Provide the (x, y) coordinate of the cell's center where the given text is located.  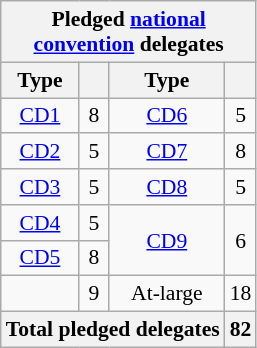
CD3 (40, 187)
CD4 (40, 223)
CD8 (167, 187)
Total pledged delegates (113, 330)
82 (241, 330)
CD7 (167, 152)
CD1 (40, 116)
CD9 (167, 240)
CD6 (167, 116)
CD5 (40, 258)
18 (241, 294)
CD2 (40, 152)
Pledged nationalconvention delegates (129, 32)
At-large (167, 294)
9 (94, 294)
6 (241, 240)
